Find where the given text appears and provide that cell's center as [X, Y] coordinate. 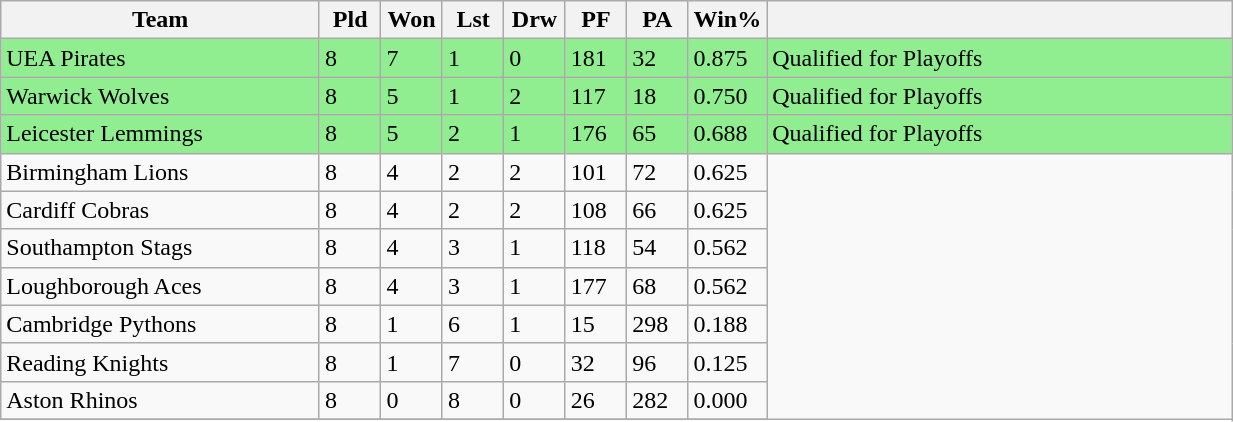
Reading Knights [160, 362]
0.000 [728, 400]
0.125 [728, 362]
UEA Pirates [160, 58]
Won [412, 20]
72 [658, 172]
118 [596, 248]
54 [658, 248]
177 [596, 286]
Lst [472, 20]
Win% [728, 20]
Drw [534, 20]
Aston Rhinos [160, 400]
Pld [350, 20]
298 [658, 324]
108 [596, 210]
65 [658, 134]
Team [160, 20]
PA [658, 20]
96 [658, 362]
0.750 [728, 96]
0.688 [728, 134]
Southampton Stags [160, 248]
181 [596, 58]
101 [596, 172]
117 [596, 96]
176 [596, 134]
Warwick Wolves [160, 96]
Leicester Lemmings [160, 134]
Cambridge Pythons [160, 324]
Loughborough Aces [160, 286]
66 [658, 210]
282 [658, 400]
0.875 [728, 58]
Cardiff Cobras [160, 210]
0.188 [728, 324]
26 [596, 400]
15 [596, 324]
18 [658, 96]
PF [596, 20]
Birmingham Lions [160, 172]
68 [658, 286]
6 [472, 324]
